Return (X, Y) of the center of cell containing provided text 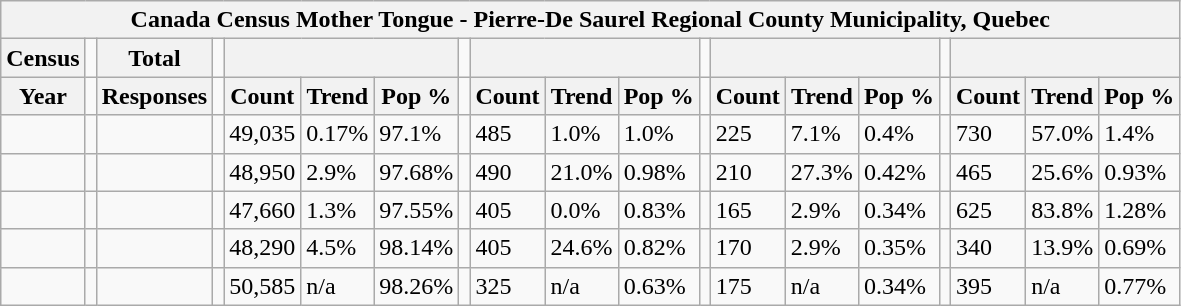
49,035 (262, 134)
485 (508, 134)
165 (748, 210)
48,950 (262, 172)
24.6% (582, 248)
0.93% (1140, 172)
1.4% (1140, 134)
Responses (154, 96)
0.0% (582, 210)
4.5% (338, 248)
97.68% (416, 172)
1.28% (1140, 210)
21.0% (582, 172)
210 (748, 172)
625 (988, 210)
0.17% (338, 134)
0.4% (898, 134)
83.8% (1062, 210)
50,585 (262, 286)
0.35% (898, 248)
175 (748, 286)
47,660 (262, 210)
Total (154, 58)
1.3% (338, 210)
0.69% (1140, 248)
25.6% (1062, 172)
0.42% (898, 172)
465 (988, 172)
0.82% (658, 248)
730 (988, 134)
Year (43, 96)
98.14% (416, 248)
48,290 (262, 248)
170 (748, 248)
0.63% (658, 286)
13.9% (1062, 248)
395 (988, 286)
98.26% (416, 286)
490 (508, 172)
7.1% (822, 134)
225 (748, 134)
57.0% (1062, 134)
97.55% (416, 210)
325 (508, 286)
27.3% (822, 172)
Census (43, 58)
0.83% (658, 210)
Canada Census Mother Tongue - Pierre-De Saurel Regional County Municipality, Quebec (590, 20)
340 (988, 248)
0.77% (1140, 286)
0.98% (658, 172)
97.1% (416, 134)
